Pinpoint the cell where the given text exists, returning its (x, y) midpoint coordinate. 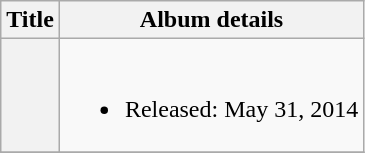
Title (30, 20)
Album details (211, 20)
Released: May 31, 2014 (211, 96)
